Find where the given text appears and provide that cell's center as (X, Y) coordinate. 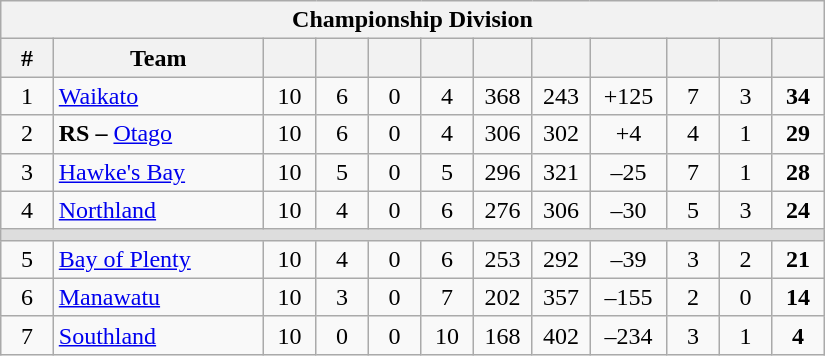
Bay of Plenty (158, 259)
368 (502, 96)
Southland (158, 335)
34 (798, 96)
Waikato (158, 96)
+125 (628, 96)
168 (502, 335)
402 (561, 335)
# (27, 58)
357 (561, 297)
–25 (628, 172)
Championship Division (413, 20)
321 (561, 172)
28 (798, 172)
+4 (628, 134)
RS – Otago (158, 134)
–30 (628, 210)
243 (561, 96)
296 (502, 172)
276 (502, 210)
Team (158, 58)
–39 (628, 259)
292 (561, 259)
302 (561, 134)
14 (798, 297)
24 (798, 210)
29 (798, 134)
–155 (628, 297)
Manawatu (158, 297)
Hawke's Bay (158, 172)
202 (502, 297)
21 (798, 259)
Northland (158, 210)
–234 (628, 335)
253 (502, 259)
